Determine the [x, y] coordinate at the center of the cell enclosing the given text.  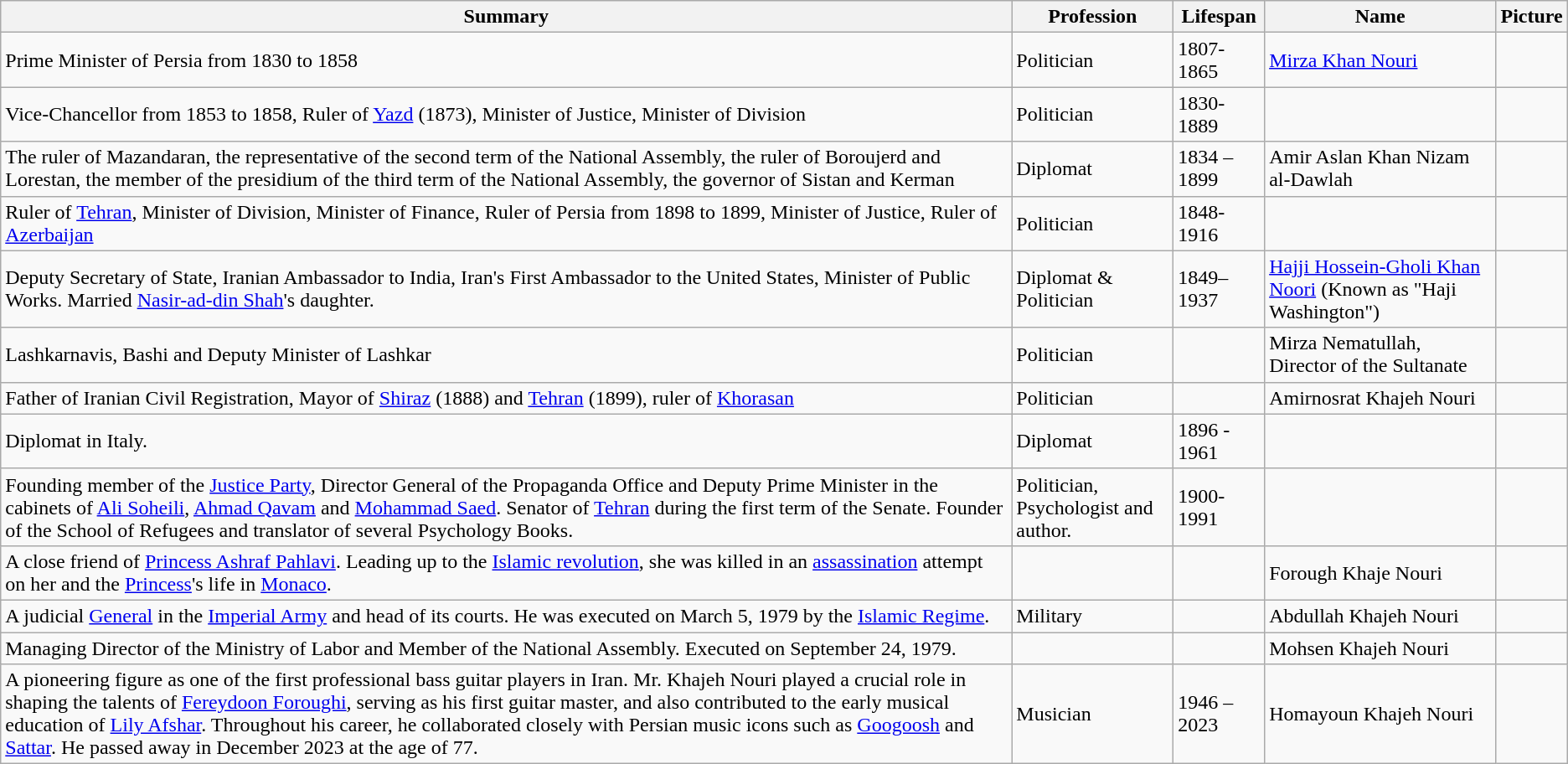
1896 - 1961 [1220, 441]
Lifespan [1220, 17]
Picture [1531, 17]
Forough Khaje Nouri [1380, 573]
Diplomat & Politician [1092, 289]
Mirza Nematullah, Director of the Sultanate [1380, 355]
1849–1937 [1220, 289]
Musician [1092, 714]
1834 – 1899 [1220, 169]
1830- 1889 [1220, 114]
Father of Iranian Civil Registration, Mayor of Shiraz (1888) and Tehran (1899), ruler of Khorasan [506, 398]
Profession [1092, 17]
1848-1916 [1220, 223]
A judicial General in the Imperial Army and head of its courts. He was executed on March 5, 1979 by the Islamic Regime. [506, 616]
Prime Minister of Persia from 1830 to 1858 [506, 60]
Diplomat in Italy. [506, 441]
Mohsen Khajeh Nouri [1380, 648]
Name [1380, 17]
Military [1092, 616]
Mirza Khan Nouri [1380, 60]
Politician, Psychologist and author. [1092, 507]
Vice-Chancellor from 1853 to 1858, Ruler of Yazd (1873), Minister of Justice, Minister of Division [506, 114]
Homayoun Khajeh Nouri [1380, 714]
Lashkarnavis, Bashi and Deputy Minister of Lashkar [506, 355]
1946 – 2023 [1220, 714]
Hajji Hossein-Gholi Khan Noori (Known as "Haji Washington") [1380, 289]
Summary [506, 17]
1900- 1991 [1220, 507]
Managing Director of the Ministry of Labor and Member of the National Assembly. Executed on September 24, 1979. [506, 648]
Ruler of Tehran, Minister of Division, Minister of Finance, Ruler of Persia from 1898 to 1899, Minister of Justice, Ruler of Azerbaijan [506, 223]
1807-1865 [1220, 60]
Amirnosrat Khajeh Nouri [1380, 398]
Abdullah Khajeh Nouri [1380, 616]
Amir Aslan Khan Nizam al-Dawlah [1380, 169]
